From the cell containing the given text, extract its center point as [x, y] coordinate. 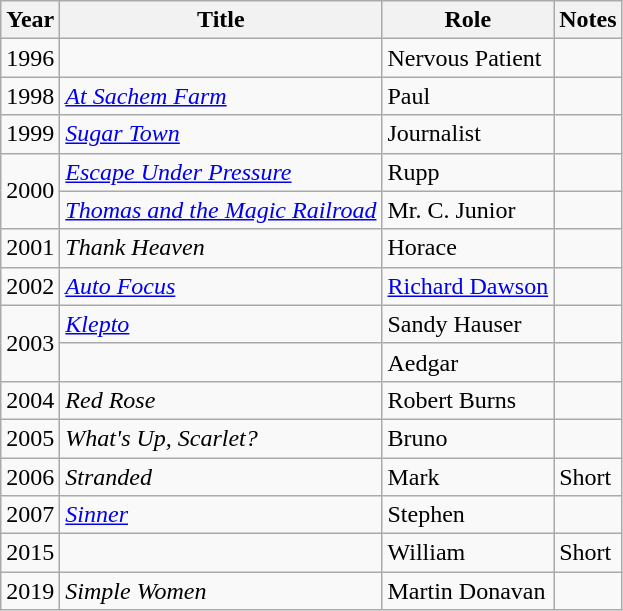
Thomas and the Magic Railroad [221, 210]
What's Up, Scarlet? [221, 438]
Journalist [468, 134]
Stranded [221, 477]
Mr. C. Junior [468, 210]
Notes [588, 20]
Title [221, 20]
2015 [30, 553]
Sandy Hauser [468, 324]
1996 [30, 58]
Richard Dawson [468, 286]
Aedgar [468, 362]
Horace [468, 248]
1998 [30, 96]
Thank Heaven [221, 248]
Role [468, 20]
Escape Under Pressure [221, 172]
Red Rose [221, 400]
Year [30, 20]
Klepto [221, 324]
Sinner [221, 515]
2019 [30, 591]
2003 [30, 343]
Rupp [468, 172]
2001 [30, 248]
Mark [468, 477]
2000 [30, 191]
2004 [30, 400]
William [468, 553]
Robert Burns [468, 400]
Bruno [468, 438]
2005 [30, 438]
1999 [30, 134]
2006 [30, 477]
Sugar Town [221, 134]
2007 [30, 515]
Martin Donavan [468, 591]
Simple Women [221, 591]
Paul [468, 96]
2002 [30, 286]
Auto Focus [221, 286]
Stephen [468, 515]
At Sachem Farm [221, 96]
Nervous Patient [468, 58]
